Capture the cell that displays the provided text and extract its (X, Y) central coordinate. 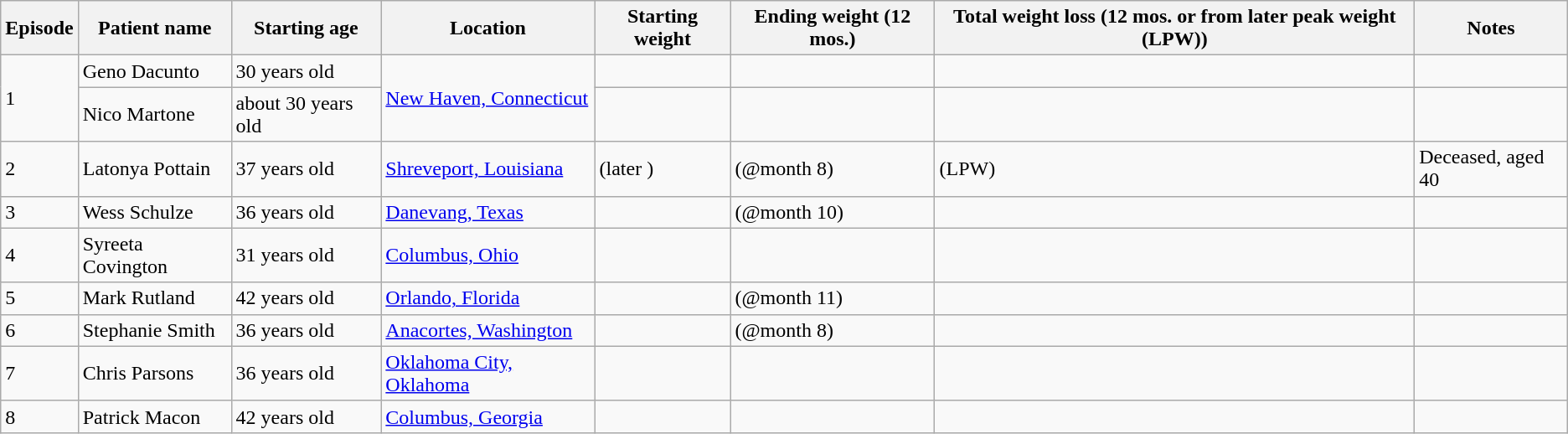
Starting age (307, 28)
2 (39, 169)
Orlando, Florida (487, 298)
Chris Parsons (154, 374)
7 (39, 374)
about 30 years old (307, 114)
(later ) (663, 169)
Wess Schulze (154, 212)
New Haven, Connecticut (487, 99)
Episode (39, 28)
37 years old (307, 169)
Notes (1491, 28)
Mark Rutland (154, 298)
31 years old (307, 255)
Oklahoma City, Oklahoma (487, 374)
Anacortes, Washington (487, 330)
Geno Dacunto (154, 71)
Syreeta Covington (154, 255)
Deceased, aged 40 (1491, 169)
4 (39, 255)
Stephanie Smith (154, 330)
30 years old (307, 71)
Columbus, Ohio (487, 255)
Location (487, 28)
3 (39, 212)
Columbus, Georgia (487, 416)
Latonya Pottain (154, 169)
Shreveport, Louisiana (487, 169)
Ending weight (12 mos.) (833, 28)
6 (39, 330)
Danevang, Texas (487, 212)
Patrick Macon (154, 416)
5 (39, 298)
(@month 10) (833, 212)
Patient name (154, 28)
(@month 11) (833, 298)
Starting weight (663, 28)
1 (39, 99)
Total weight loss (12 mos. or from later peak weight (LPW)) (1174, 28)
(LPW) (1174, 169)
Nico Martone (154, 114)
8 (39, 416)
